From the cell containing the given text, extract its center point as (X, Y) coordinate. 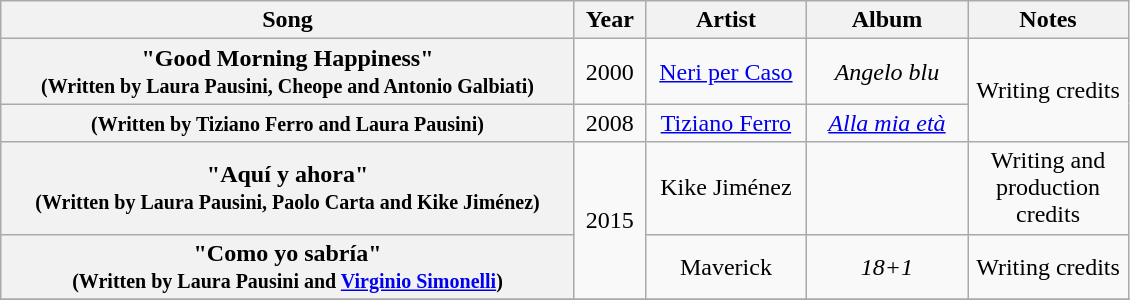
Notes (1048, 20)
Alla mia età (886, 123)
Tiziano Ferro (726, 123)
Maverick (726, 266)
Year (610, 20)
Artist (726, 20)
Song (288, 20)
"Good Morning Happiness"(Written by Laura Pausini, Cheope and Antonio Galbiati) (288, 72)
"Como yo sabría"(Written by Laura Pausini and Virginio Simonelli) (288, 266)
Angelo blu (886, 72)
2008 (610, 123)
18+1 (886, 266)
Neri per Caso (726, 72)
2015 (610, 220)
Kike Jiménez (726, 188)
2000 (610, 72)
(Written by Tiziano Ferro and Laura Pausini) (288, 123)
Album (886, 20)
"Aquí y ahora"(Written by Laura Pausini, Paolo Carta and Kike Jiménez) (288, 188)
Writing and production credits (1048, 188)
